Return [x, y] of the center of cell containing provided text 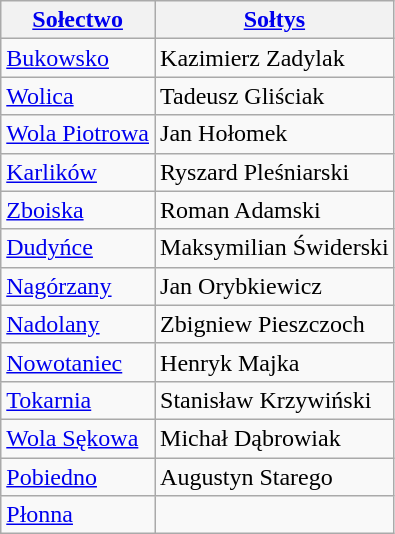
Tadeusz Gliściak [275, 96]
Płonna [78, 515]
Ryszard Pleśniarski [275, 172]
Nagórzany [78, 286]
Zboiska [78, 210]
Dudyńce [78, 248]
Nowotaniec [78, 362]
Bukowsko [78, 58]
Sołtys [275, 20]
Michał Dąbrowiak [275, 438]
Pobiedno [78, 477]
Augustyn Starego [275, 477]
Tokarnia [78, 400]
Jan Hołomek [275, 134]
Wola Sękowa [78, 438]
Roman Adamski [275, 210]
Wola Piotrowa [78, 134]
Zbigniew Pieszczoch [275, 324]
Henryk Majka [275, 362]
Karlików [78, 172]
Stanisław Krzywiński [275, 400]
Jan Orybkiewicz [275, 286]
Kazimierz Zadylak [275, 58]
Nadolany [78, 324]
Sołectwo [78, 20]
Wolica [78, 96]
Maksymilian Świderski [275, 248]
